Determine the (x, y) coordinate at the center of the cell enclosing the given text.  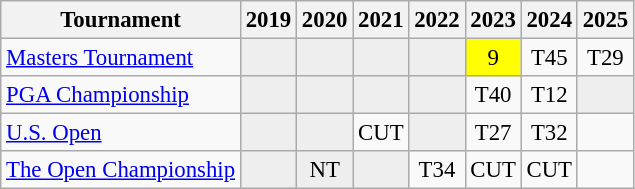
T29 (605, 58)
T34 (437, 170)
2021 (381, 20)
The Open Championship (121, 170)
U.S. Open (121, 133)
PGA Championship (121, 95)
9 (493, 58)
Masters Tournament (121, 58)
2019 (268, 20)
2023 (493, 20)
T45 (549, 58)
2022 (437, 20)
T27 (493, 133)
T12 (549, 95)
Tournament (121, 20)
T32 (549, 133)
2025 (605, 20)
T40 (493, 95)
NT (325, 170)
2020 (325, 20)
2024 (549, 20)
